Output the [x, y] coordinate of the center of the cell containing the given text.  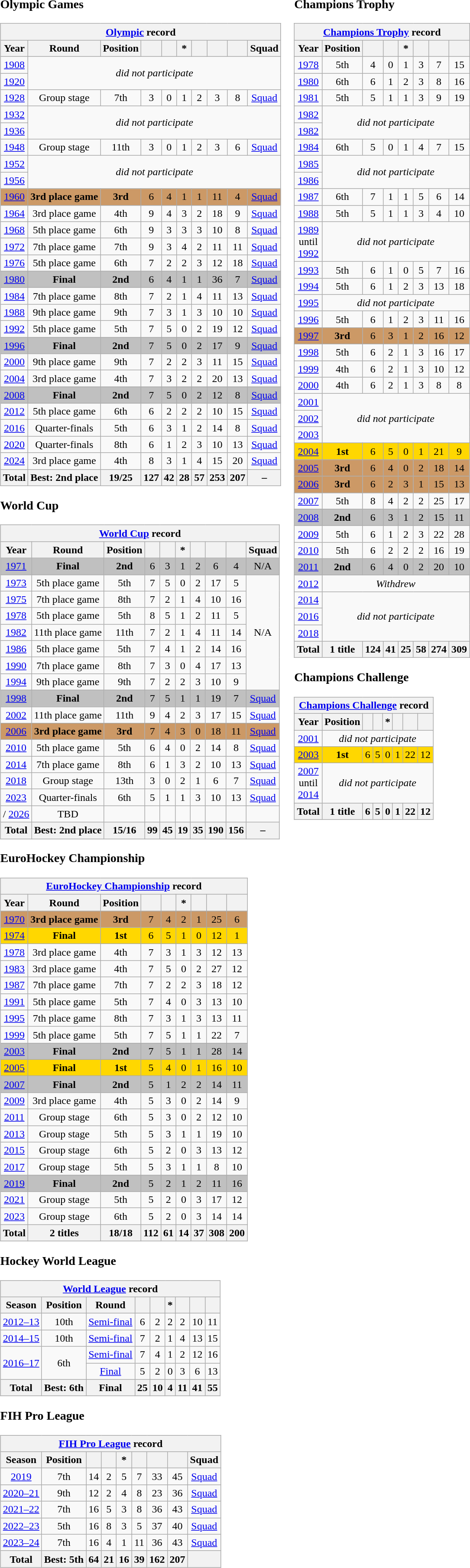
99 [152, 830]
2 titles [64, 1233]
2012–13 [21, 1322]
124 [373, 650]
1936 [14, 131]
162 [157, 1559]
1971 [16, 566]
308 [217, 1233]
2014–15 [21, 1338]
40 [178, 1526]
1928 [14, 98]
1968 [14, 230]
2024 [14, 461]
1976 [14, 263]
309 [459, 650]
1993 [308, 270]
27 [217, 969]
1989until 1992 [308, 242]
2007until 2014 [308, 783]
61 [168, 1233]
/ 2026 [16, 814]
35 [198, 830]
1973 [16, 583]
1952 [14, 164]
1970 [14, 919]
156 [236, 830]
1992 [14, 329]
1932 [14, 114]
Olympic record [140, 32]
2020 [14, 444]
58 [421, 650]
Best: 5th [64, 1559]
1964 [14, 213]
2020–21 [21, 1493]
1991 [14, 1002]
15/16 [124, 830]
42 [169, 477]
2016–17 [21, 1363]
2023–24 [21, 1542]
1990 [16, 665]
Champions Trophy record [382, 32]
39 [139, 1559]
1920 [14, 82]
1985 [308, 164]
Best: 6th [64, 1388]
2017 [14, 1167]
2021–22 [21, 1509]
1975 [16, 599]
1960 [14, 197]
World Cup record [140, 533]
127 [152, 477]
274 [438, 650]
2021 [14, 1200]
253 [217, 477]
TBD [68, 814]
1981 [308, 98]
18/18 [121, 1233]
Withdrew [395, 583]
1974 [14, 936]
64 [94, 1559]
1997 [308, 336]
19/25 [121, 477]
2022–23 [21, 1526]
1956 [14, 180]
Champions Challenge record [364, 705]
EuroHockey Championship record [124, 886]
13th [124, 781]
2015 [14, 1150]
200 [237, 1233]
1972 [14, 246]
190 [216, 830]
FIH Pro League record [110, 1444]
1983 [14, 969]
33 [157, 1477]
55 [212, 1388]
2013 [14, 1134]
1948 [14, 147]
112 [151, 1233]
1908 [14, 65]
World League record [110, 1289]
57 [199, 477]
23 [157, 1493]
